For the text-containing cell, return its midpoint in (X, Y) coordinate format. 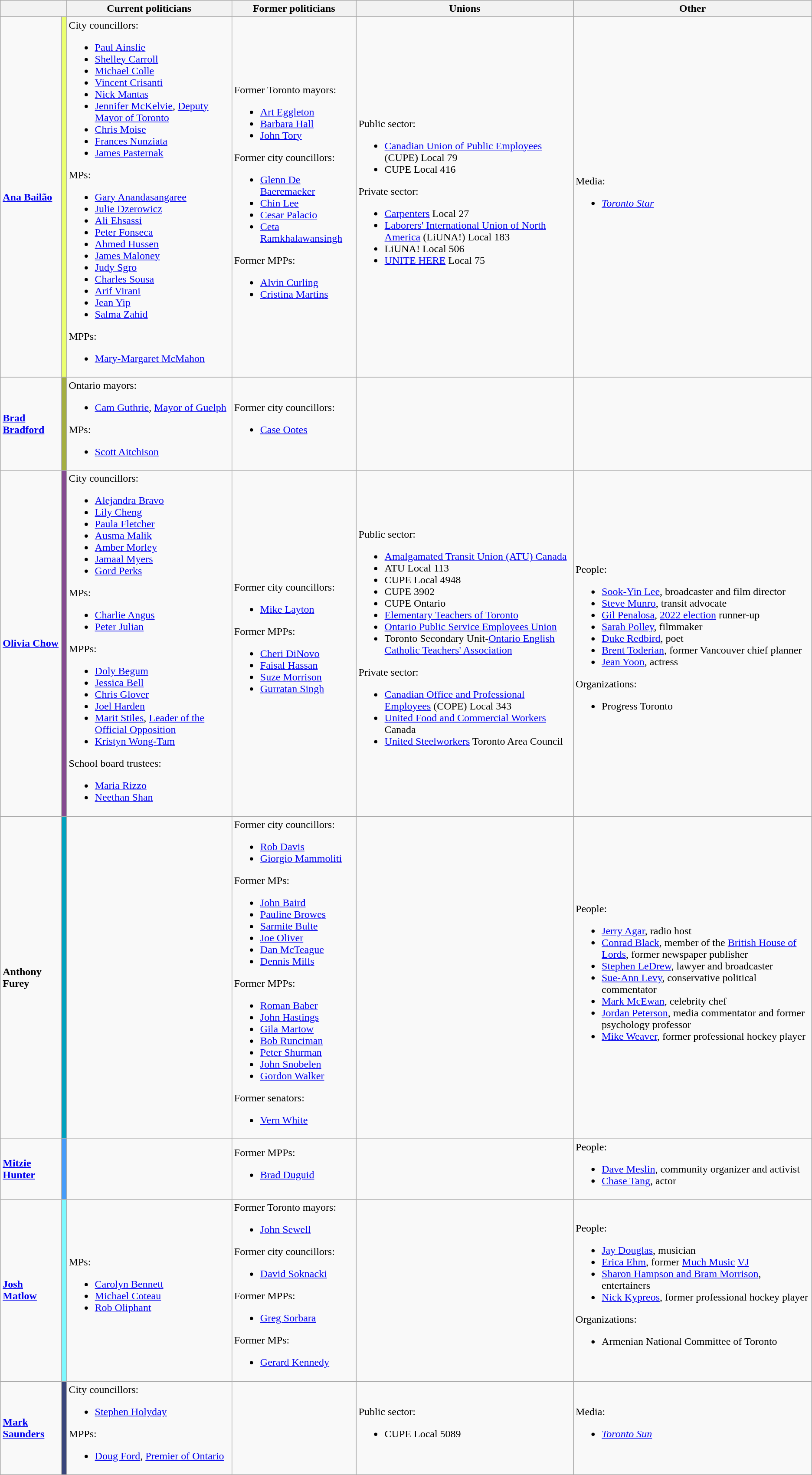
Other (693, 9)
Media:Toronto Star (693, 197)
City councillors:Stephen HolydayMPPs:Doug Ford, Premier of Ontario (149, 1428)
Former MPPs:Brad Duguid (294, 1169)
Media:Toronto Sun (693, 1428)
Former city councillors:Case Ootes (294, 424)
Olivia Chow (31, 643)
Unions (465, 9)
Current politicians (149, 9)
Brad Bradford (31, 424)
Anthony Furey (31, 977)
MPs:Carolyn BennettMichael CoteauRob Oliphant (149, 1291)
Mitzie Hunter (31, 1169)
Ontario mayors:Cam Guthrie, Mayor of GuelphMPs:Scott Aitchison (149, 424)
Former Toronto mayors:John SewellFormer city councillors:David SoknackiFormer MPPs:Greg SorbaraFormer MPs:Gerard Kennedy (294, 1291)
Mark Saunders (31, 1428)
Ana Bailão (31, 197)
Public sector:CUPE Local 5089 (465, 1428)
Former politicians (294, 9)
Josh Matlow (31, 1291)
People:Dave Meslin, community organizer and activistChase Tang, actor (693, 1169)
Former city councillors:Mike LaytonFormer MPPs:Cheri DiNovoFaisal HassanSuze MorrisonGurratan Singh (294, 643)
